Pinpoint the cell where the given text exists, returning its [X, Y] midpoint coordinate. 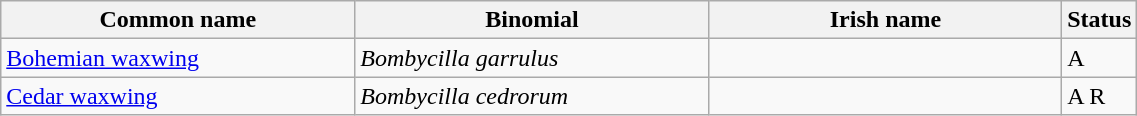
A R [1100, 96]
Cedar waxwing [178, 96]
A [1100, 58]
Bombycilla garrulus [532, 58]
Common name [178, 20]
Bohemian waxwing [178, 58]
Irish name [885, 20]
Binomial [532, 20]
Bombycilla cedrorum [532, 96]
Status [1100, 20]
